Find where the given text appears and provide that cell's center as [X, Y] coordinate. 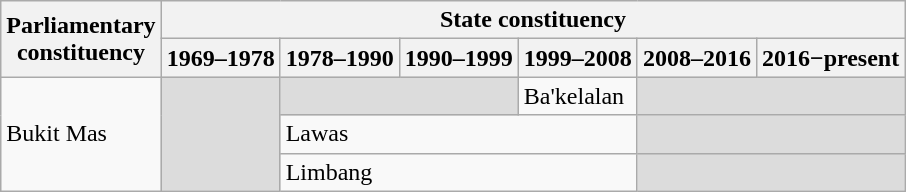
1999–2008 [578, 58]
1969–1978 [220, 58]
Limbang [458, 172]
Ba'kelalan [578, 96]
Bukit Mas [81, 134]
1978–1990 [340, 58]
Lawas [458, 134]
State constituency [533, 20]
Parliamentaryconstituency [81, 39]
2008–2016 [696, 58]
1990–1999 [458, 58]
2016−present [830, 58]
